Extract the (x, y) coordinate from the center of the cell holding the provided text.  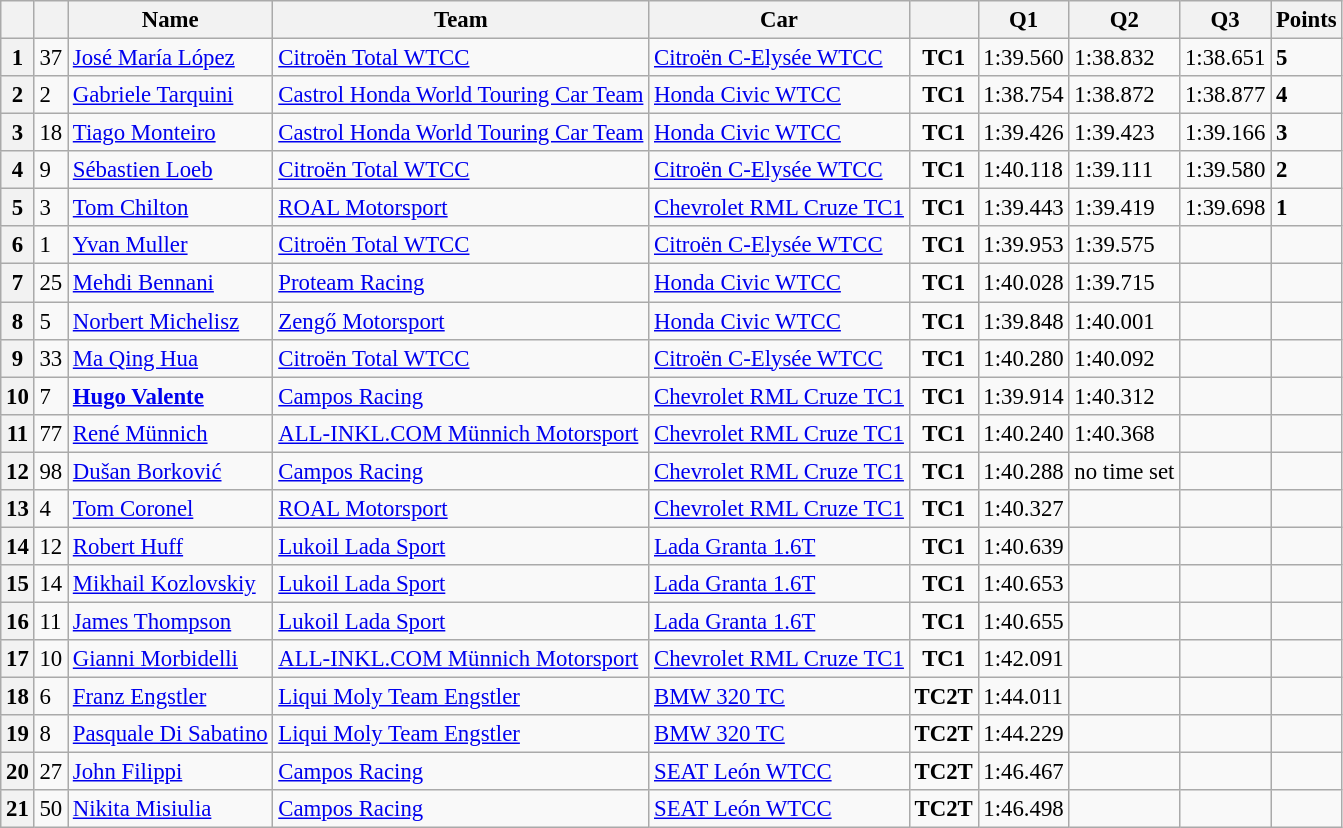
1:39.575 (1124, 245)
Q1 (1024, 20)
Hugo Valente (170, 396)
1:46.498 (1024, 809)
1:38.651 (1226, 58)
Q2 (1124, 20)
John Filippi (170, 772)
Nikita Misiulia (170, 809)
1:39.848 (1024, 321)
50 (50, 809)
19 (18, 734)
Pasquale Di Sabatino (170, 734)
1:40.288 (1024, 471)
Yvan Muller (170, 245)
Dušan Borković (170, 471)
1:39.953 (1024, 245)
1:44.011 (1024, 697)
1:40.327 (1024, 509)
Gabriele Tarquini (170, 95)
1:38.754 (1024, 95)
Tom Chilton (170, 208)
33 (50, 358)
1:40.092 (1124, 358)
1:39.426 (1024, 133)
René Münnich (170, 433)
77 (50, 433)
1:39.443 (1024, 208)
16 (18, 621)
15 (18, 584)
Tiago Monteiro (170, 133)
1:39.560 (1024, 58)
James Thompson (170, 621)
1:39.715 (1124, 283)
Sébastien Loeb (170, 170)
Robert Huff (170, 546)
1:40.655 (1024, 621)
1:40.653 (1024, 584)
1:39.419 (1124, 208)
Tom Coronel (170, 509)
Mikhail Kozlovskiy (170, 584)
1:40.028 (1024, 283)
Mehdi Bennani (170, 283)
20 (18, 772)
1:46.467 (1024, 772)
1:40.639 (1024, 546)
1:40.312 (1124, 396)
1:39.698 (1226, 208)
Points (1306, 20)
21 (18, 809)
Zengő Motorsport (461, 321)
Franz Engstler (170, 697)
17 (18, 659)
1:39.166 (1226, 133)
1:38.832 (1124, 58)
Q3 (1226, 20)
Proteam Racing (461, 283)
1:39.423 (1124, 133)
1:38.872 (1124, 95)
1:39.580 (1226, 170)
Norbert Michelisz (170, 321)
1:40.001 (1124, 321)
Car (780, 20)
1:40.118 (1024, 170)
98 (50, 471)
1:40.280 (1024, 358)
37 (50, 58)
Gianni Morbidelli (170, 659)
no time set (1124, 471)
13 (18, 509)
Name (170, 20)
1:40.240 (1024, 433)
1:40.368 (1124, 433)
1:44.229 (1024, 734)
25 (50, 283)
José María López (170, 58)
1:39.111 (1124, 170)
1:39.914 (1024, 396)
Team (461, 20)
27 (50, 772)
Ma Qing Hua (170, 358)
1:42.091 (1024, 659)
1:38.877 (1226, 95)
